For the text-containing cell, return its midpoint in [X, Y] coordinate format. 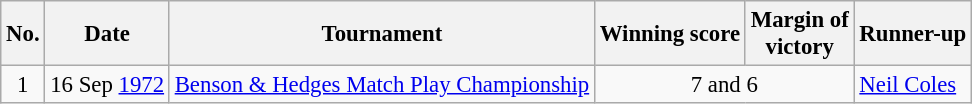
1 [23, 85]
Date [107, 34]
16 Sep 1972 [107, 85]
Runner-up [912, 34]
Margin ofvictory [800, 34]
Tournament [382, 34]
Winning score [670, 34]
7 and 6 [724, 85]
Benson & Hedges Match Play Championship [382, 85]
No. [23, 34]
Neil Coles [912, 85]
